Extract the [X, Y] coordinate from the center of the cell holding the provided text.  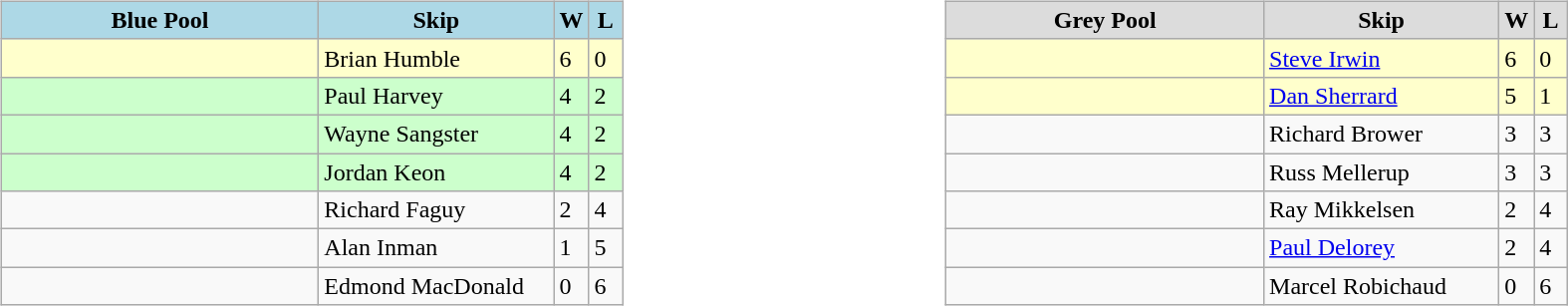
Paul Harvey [436, 96]
Marcel Robichaud [1382, 286]
Jordan Keon [436, 172]
Alan Inman [436, 248]
Paul Delorey [1382, 248]
Edmond MacDonald [436, 286]
Steve Irwin [1382, 58]
Richard Faguy [436, 210]
Richard Brower [1382, 134]
Ray Mikkelsen [1382, 210]
Grey Pool [1106, 20]
Wayne Sangster [436, 134]
Blue Pool [159, 20]
Russ Mellerup [1382, 172]
Dan Sherrard [1382, 96]
Brian Humble [436, 58]
